Identify which cell holds the provided text, then report its [X, Y] central coordinate. 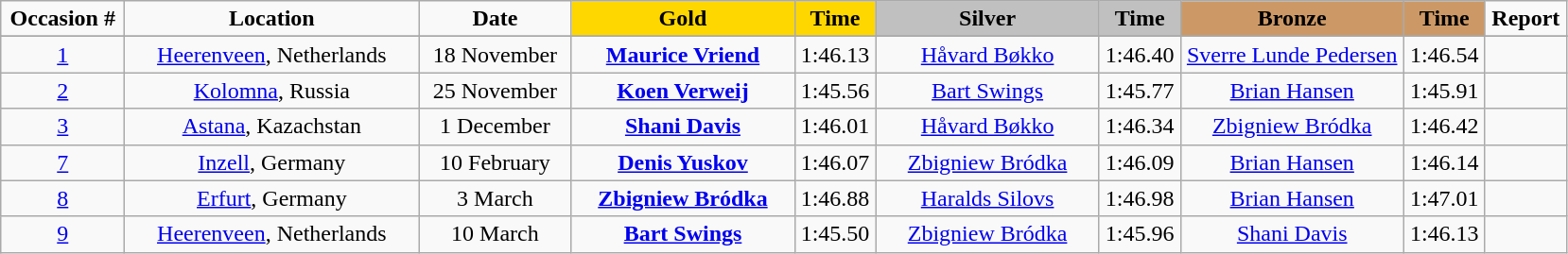
9 [62, 234]
1:46.54 [1444, 55]
Astana, Kazachstan [272, 127]
1:46.07 [835, 162]
1:47.01 [1444, 198]
1:45.96 [1140, 234]
1:46.14 [1444, 162]
8 [62, 198]
1:45.77 [1140, 91]
1:45.50 [835, 234]
10 February [496, 162]
Location [272, 19]
2 [62, 91]
1:46.09 [1140, 162]
1 [62, 55]
7 [62, 162]
1:46.88 [835, 198]
1 December [496, 127]
Silver [987, 19]
Kolomna, Russia [272, 91]
10 March [496, 234]
18 November [496, 55]
1:46.01 [835, 127]
Inzell, Germany [272, 162]
Date [496, 19]
Occasion # [62, 19]
1:46.40 [1140, 55]
1:46.42 [1444, 127]
1:45.91 [1444, 91]
1:46.34 [1140, 127]
Erfurt, Germany [272, 198]
Sverre Lunde Pedersen [1292, 55]
25 November [496, 91]
3 March [496, 198]
Report [1525, 19]
3 [62, 127]
Gold [683, 19]
Haralds Silovs [987, 198]
1:46.98 [1140, 198]
Bronze [1292, 19]
Denis Yuskov [683, 162]
Koen Verweij [683, 91]
Maurice Vriend [683, 55]
1:45.56 [835, 91]
